Find where the given text appears and provide that cell's center as (x, y) coordinate. 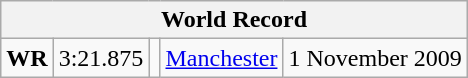
World Record (234, 20)
Manchester (222, 58)
3:21.875 (101, 58)
1 November 2009 (375, 58)
WR (27, 58)
